Identify which cell holds the provided text, then report its [x, y] central coordinate. 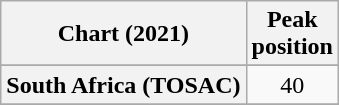
40 [292, 85]
Chart (2021) [124, 34]
Peakposition [292, 34]
South Africa (TOSAC) [124, 85]
